Return the (X, Y) coordinate for the center point of the cell that contains the specified text.  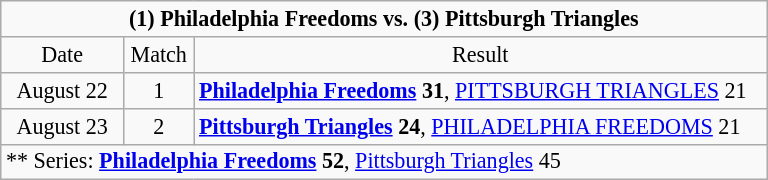
Result (480, 54)
** Series: Philadelphia Freedoms 52, Pittsburgh Triangles 45 (384, 162)
Pittsburgh Triangles 24, PHILADELPHIA FREEDOMS 21 (480, 126)
August 22 (62, 90)
Date (62, 54)
Philadelphia Freedoms 31, PITTSBURGH TRIANGLES 21 (480, 90)
2 (159, 126)
(1) Philadelphia Freedoms vs. (3) Pittsburgh Triangles (384, 18)
1 (159, 90)
Match (159, 54)
August 23 (62, 126)
